Locate the cell with the specified text and output its (X, Y) center coordinate. 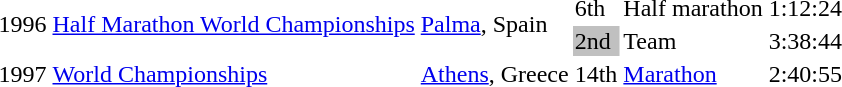
2nd (596, 41)
Team (693, 41)
